Pinpoint the cell where the given text exists, returning its (X, Y) midpoint coordinate. 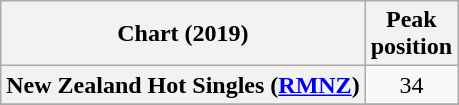
34 (411, 85)
Peakposition (411, 34)
New Zealand Hot Singles (RMNZ) (183, 85)
Chart (2019) (183, 34)
